For the text-containing cell, return its midpoint in [x, y] coordinate format. 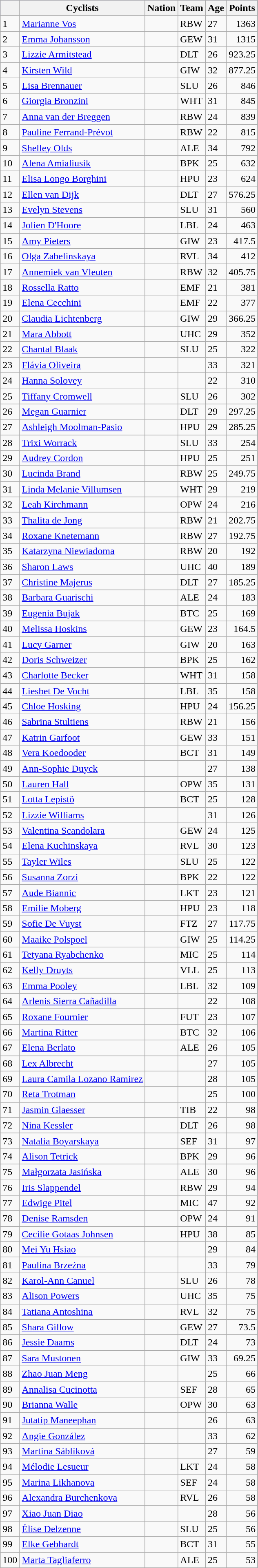
2 [10, 39]
117.75 [242, 923]
Doris Schweizer [82, 660]
Rossella Ratto [82, 287]
80 [10, 1250]
381 [242, 287]
377 [242, 303]
815 [242, 132]
Mei Yu Hsiao [82, 1250]
90 [10, 1405]
Lotta Lepistö [82, 799]
41 [10, 644]
Valentina Scandolara [82, 830]
163 [242, 644]
Elena Berlato [82, 1048]
Vera Koedooder [82, 753]
Barbara Guarischi [82, 598]
Lisa Brennauer [82, 86]
322 [242, 349]
74 [10, 1156]
Kelly Druyts [82, 970]
Cecilie Gotaas Johnsen [82, 1234]
83 [10, 1296]
Shelley Olds [82, 148]
Iris Slappendel [82, 1188]
Anna van der Breggen [82, 117]
Sofie De Vuyst [82, 923]
Thalita de Jong [82, 520]
46 [10, 722]
Annalisa Cucinotta [82, 1389]
1315 [242, 39]
297.25 [242, 411]
Nina Kessler [82, 1125]
Angie González [82, 1435]
Susanna Zorzi [82, 877]
189 [242, 567]
Jolien D'Hoore [82, 225]
560 [242, 210]
Elisa Longo Borghini [82, 179]
121 [242, 892]
162 [242, 660]
219 [242, 489]
128 [242, 799]
Sabrina Stultiens [82, 722]
Kirsten Wild [82, 70]
156 [242, 722]
9 [10, 148]
44 [10, 691]
Elke Gebhardt [82, 1544]
285.25 [242, 427]
Tatiana Antoshina [82, 1312]
106 [242, 1032]
12 [10, 194]
68 [10, 1063]
Flávia Oliveira [82, 365]
Élise Delzenne [82, 1529]
Elena Cecchini [82, 303]
632 [242, 163]
113 [242, 970]
Maaike Polspoel [82, 939]
Leah Kirchmann [82, 505]
3 [10, 55]
Cyclists [82, 8]
Lauren Hall [82, 784]
Age [216, 8]
Pauline Ferrand-Prévot [82, 132]
36 [10, 567]
16 [10, 256]
Christine Majerus [82, 582]
52 [10, 815]
71 [10, 1110]
8 [10, 132]
114 [242, 955]
Zhao Juan Meng [82, 1374]
Linda Melanie Villumsen [82, 489]
37 [10, 582]
877.25 [242, 70]
Denise Ramsden [82, 1219]
Megan Guarnier [82, 411]
839 [242, 117]
192.75 [242, 536]
18 [10, 287]
77 [10, 1203]
42 [10, 660]
192 [242, 551]
Natalia Boyarskaya [82, 1141]
Ellen van Dijk [82, 194]
Paulina Brzeźna [82, 1265]
Sara Mustonen [82, 1358]
202.75 [242, 520]
Roxane Knetemann [82, 536]
45 [10, 707]
FTZ [192, 923]
4 [10, 70]
60 [10, 939]
Eugenia Bujak [82, 613]
Giorgia Bronzini [82, 101]
Chantal Blaak [82, 349]
118 [242, 908]
Trixi Worrack [82, 442]
15 [10, 241]
88 [10, 1374]
Edwige Pitel [82, 1203]
321 [242, 365]
10 [10, 163]
Alexandra Burchenkova [82, 1498]
Katrin Garfoot [82, 738]
Martina Ritter [82, 1032]
Team [192, 8]
Jasmin Glaesser [82, 1110]
72 [10, 1125]
14 [10, 225]
Audrey Cordon [82, 458]
Tiffany Cromwell [82, 396]
366.25 [242, 318]
131 [242, 784]
254 [242, 442]
Hanna Solovey [82, 380]
405.75 [242, 272]
108 [242, 1001]
Alison Powers [82, 1296]
86 [10, 1343]
Emma Johansson [82, 39]
Małgorzata Jasińska [82, 1172]
164.5 [242, 629]
216 [242, 505]
6 [10, 101]
107 [242, 1017]
Evelyn Stevens [82, 210]
50 [10, 784]
76 [10, 1188]
Xiao Juan Diao [82, 1513]
Points [242, 8]
51 [10, 799]
VLL [192, 970]
95 [10, 1482]
Lizzie Williams [82, 815]
17 [10, 272]
67 [10, 1048]
69 [10, 1079]
Marina Likhanova [82, 1482]
Emma Pooley [82, 986]
Alison Tetrick [82, 1156]
185.25 [242, 582]
49 [10, 769]
Annemiek van Vleuten [82, 272]
70 [10, 1094]
Emilie Moberg [82, 908]
463 [242, 225]
Reta Trotman [82, 1094]
89 [10, 1389]
Arlenis Sierra Cañadilla [82, 1001]
412 [242, 256]
Lucinda Brand [82, 474]
923.25 [242, 55]
Laura Camila Lozano Ramirez [82, 1079]
156.25 [242, 707]
151 [242, 738]
82 [10, 1281]
Mara Abbott [82, 334]
64 [10, 1001]
73.5 [242, 1327]
Lex Albrecht [82, 1063]
81 [10, 1265]
126 [242, 815]
1363 [242, 24]
Melissa Hoskins [82, 629]
1 [10, 24]
FUT [192, 1017]
Alena Amialiusik [82, 163]
99 [10, 1544]
43 [10, 675]
249.75 [242, 474]
846 [242, 86]
624 [242, 179]
Marta Tagliaferro [82, 1560]
169 [242, 613]
Chloe Hosking [82, 707]
61 [10, 955]
19 [10, 303]
7 [10, 117]
114.25 [242, 939]
11 [10, 179]
Lucy Garner [82, 644]
138 [242, 769]
54 [10, 846]
576.25 [242, 194]
Tetyana Ryabchenko [82, 955]
Mélodie Lesueur [82, 1467]
Lizzie Armitstead [82, 55]
Ashleigh Moolman-Pasio [82, 427]
Jessie Daams [82, 1343]
Tayler Wiles [82, 861]
Elena Kuchinskaya [82, 846]
Marianne Vos [82, 24]
69.25 [242, 1358]
Aude Biannic [82, 892]
109 [242, 986]
Karol-Ann Canuel [82, 1281]
57 [10, 892]
310 [242, 380]
352 [242, 334]
39 [10, 613]
125 [242, 830]
13 [10, 210]
417.5 [242, 241]
Roxane Fournier [82, 1017]
48 [10, 753]
5 [10, 86]
Charlotte Becker [82, 675]
Olga Zabelinskaya [82, 256]
Amy Pieters [82, 241]
183 [242, 598]
149 [242, 753]
Jutatip Maneephan [82, 1420]
251 [242, 458]
Ann-Sophie Duyck [82, 769]
Nation [161, 8]
TIB [192, 1110]
93 [10, 1451]
Shara Gillow [82, 1327]
Claudia Lichtenberg [82, 318]
Martina Sáblíková [82, 1451]
Katarzyna Niewiadoma [82, 551]
Sharon Laws [82, 567]
845 [242, 101]
Liesbet De Vocht [82, 691]
792 [242, 148]
123 [242, 846]
87 [10, 1358]
302 [242, 396]
Brianna Walle [82, 1405]
